For the text-containing cell, return its midpoint in [X, Y] coordinate format. 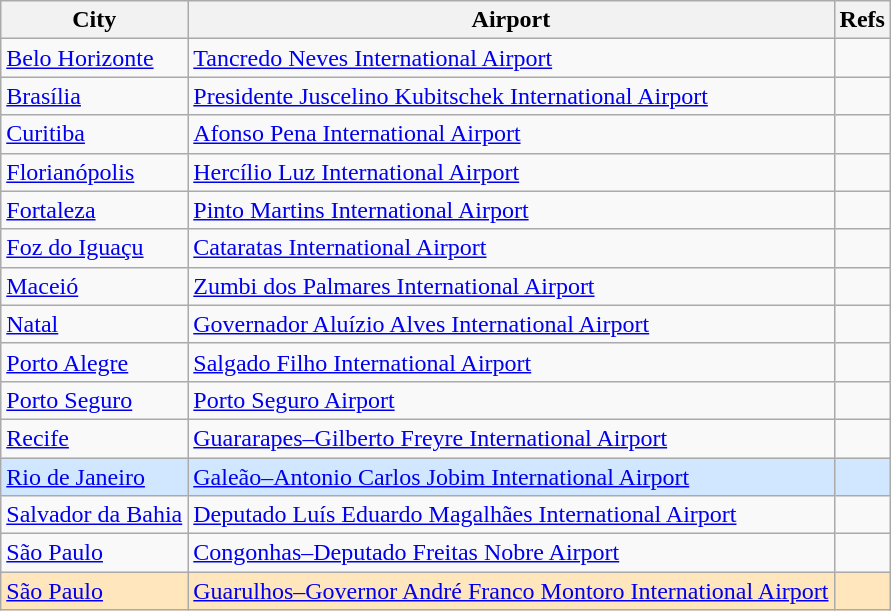
Maceió [94, 286]
Porto Seguro [94, 400]
Rio de Janeiro [94, 477]
Fortaleza [94, 210]
Airport [511, 20]
Congonhas–Deputado Freitas Nobre Airport [511, 553]
Belo Horizonte [94, 58]
Porto Alegre [94, 362]
Presidente Juscelino Kubitschek International Airport [511, 96]
Natal [94, 324]
Zumbi dos Palmares International Airport [511, 286]
Recife [94, 438]
Deputado Luís Eduardo Magalhães International Airport [511, 515]
Governador Aluízio Alves International Airport [511, 324]
Brasília [94, 96]
Porto Seguro Airport [511, 400]
Curitiba [94, 134]
Guarulhos–Governor André Franco Montoro International Airport [511, 591]
Pinto Martins International Airport [511, 210]
Cataratas International Airport [511, 248]
Tancredo Neves International Airport [511, 58]
Florianópolis [94, 172]
Afonso Pena International Airport [511, 134]
Galeão–Antonio Carlos Jobim International Airport [511, 477]
Salgado Filho International Airport [511, 362]
City [94, 20]
Salvador da Bahia [94, 515]
Foz do Iguaçu [94, 248]
Refs [862, 20]
Guararapes–Gilberto Freyre International Airport [511, 438]
Hercílio Luz International Airport [511, 172]
